Pinpoint the cell where the given text exists, returning its (X, Y) midpoint coordinate. 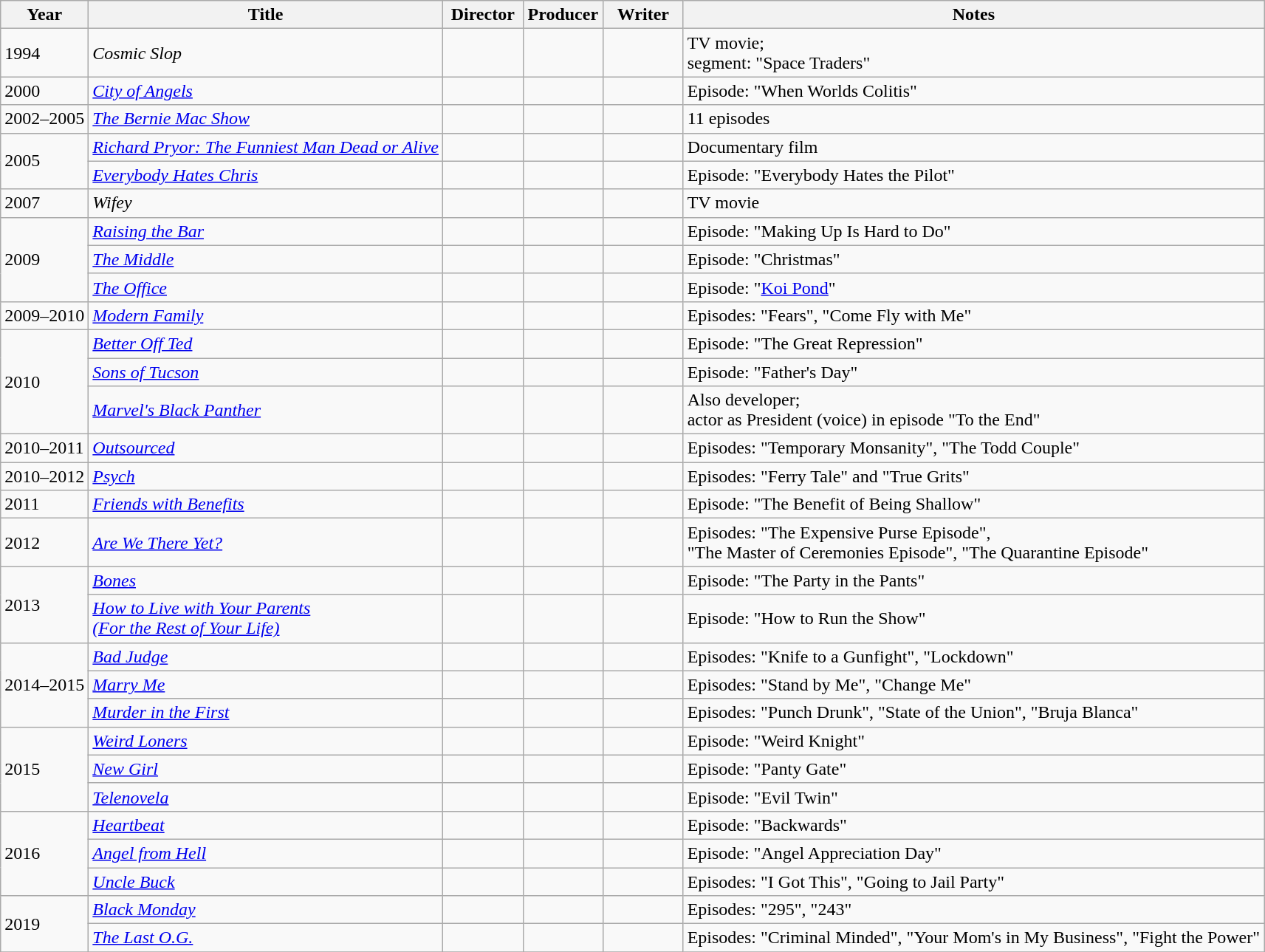
Episode: "Backwards" (973, 825)
2009–2010 (44, 315)
Documentary film (973, 147)
Episodes: "Temporary Monsanity", "The Todd Couple" (973, 448)
Better Off Ted (266, 343)
Episode: "The Party in the Pants" (973, 581)
2019 (44, 924)
Notes (973, 15)
Episode: "Angel Appreciation Day" (973, 853)
2013 (44, 604)
2014–2015 (44, 685)
Bones (266, 581)
Marry Me (266, 685)
Title (266, 15)
Episode: "Father's Day" (973, 371)
The Last O.G. (266, 938)
Raising the Bar (266, 231)
Bad Judge (266, 657)
How to Live with Your Parents(For the Rest of Your Life) (266, 619)
Episodes: "295", "243" (973, 910)
Episode: "Weird Knight" (973, 741)
Episodes: "Ferry Tale" and "True Grits" (973, 476)
Episodes: "Knife to a Gunfight", "Lockdown" (973, 657)
Episode: "Christmas" (973, 259)
The Middle (266, 259)
2012 (44, 542)
TV movie (973, 203)
Episode: "How to Run the Show" (973, 619)
Episodes: "Fears", "Come Fly with Me" (973, 315)
Marvel's Black Panther (266, 411)
Heartbeat (266, 825)
Producer (563, 15)
Are We There Yet? (266, 542)
The Bernie Mac Show (266, 119)
Outsourced (266, 448)
Episode: "The Great Repression" (973, 343)
2011 (44, 504)
11 episodes (973, 119)
Episodes: "Stand by Me", "Change Me" (973, 685)
Episode: "Panty Gate" (973, 769)
Angel from Hell (266, 853)
Wifey (266, 203)
Episode: "When Worlds Colitis" (973, 91)
2000 (44, 91)
New Girl (266, 769)
2007 (44, 203)
Richard Pryor: The Funniest Man Dead or Alive (266, 147)
2010–2012 (44, 476)
2016 (44, 853)
Episode: "The Benefit of Being Shallow" (973, 504)
2005 (44, 161)
City of Angels (266, 91)
Episodes: "I Got This", "Going to Jail Party" (973, 881)
Everybody Hates Chris (266, 175)
2010–2011 (44, 448)
1994 (44, 53)
Episode: "Koi Pond" (973, 287)
Episode: "Making Up Is Hard to Do" (973, 231)
Psych (266, 476)
2010 (44, 381)
Black Monday (266, 910)
Episode: "Everybody Hates the Pilot" (973, 175)
Weird Loners (266, 741)
Episodes: "The Expensive Purse Episode","The Master of Ceremonies Episode", "The Quarantine Episode" (973, 542)
Murder in the First (266, 713)
Modern Family (266, 315)
Episodes: "Criminal Minded", "Your Mom's in My Business", "Fight the Power" (973, 938)
2002–2005 (44, 119)
Writer (644, 15)
Uncle Buck (266, 881)
Also developer;actor as President (voice) in episode "To the End" (973, 411)
Episode: "Evil Twin" (973, 797)
Director (483, 15)
2015 (44, 769)
2009 (44, 259)
Friends with Benefits (266, 504)
Episodes: "Punch Drunk", "State of the Union", "Bruja Blanca" (973, 713)
TV movie;segment: "Space Traders" (973, 53)
Year (44, 15)
The Office (266, 287)
Sons of Tucson (266, 371)
Telenovela (266, 797)
Cosmic Slop (266, 53)
